Identify which cell holds the provided text, then report its (x, y) central coordinate. 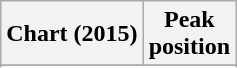
Peakposition (189, 34)
Chart (2015) (72, 34)
